Detect which cell encompasses the target text, then output its (X, Y) center coordinate. 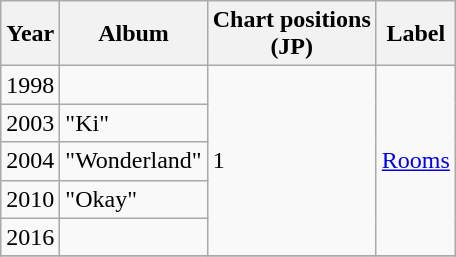
"Ki" (134, 123)
Chart positions(JP) (292, 34)
1998 (30, 85)
2016 (30, 237)
Year (30, 34)
2010 (30, 199)
"Wonderland" (134, 161)
Rooms (416, 161)
Label (416, 34)
1 (292, 161)
2003 (30, 123)
"Okay" (134, 199)
2004 (30, 161)
Album (134, 34)
